Return the (x, y) coordinate for the center point of the cell that contains the specified text.  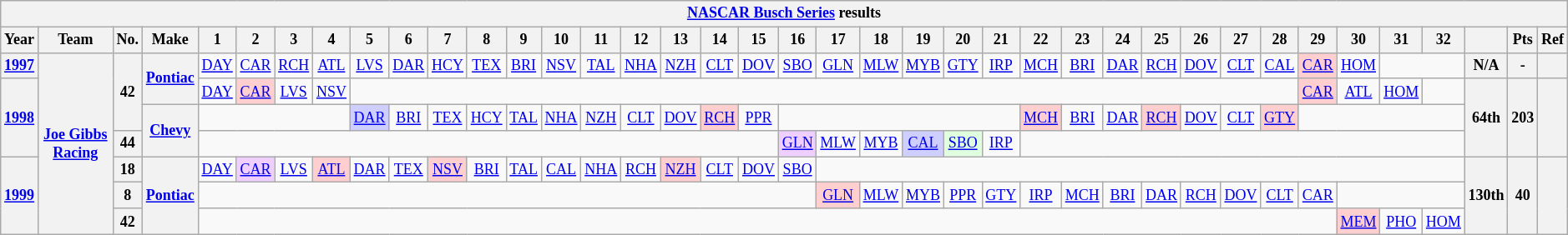
21 (1001, 40)
1997 (20, 65)
31 (1401, 40)
Year (20, 40)
Chevy (170, 130)
Joe Gibbs Racing (75, 143)
Ref (1553, 40)
32 (1444, 40)
Make (170, 40)
24 (1122, 40)
27 (1241, 40)
30 (1358, 40)
4 (332, 40)
PHO (1401, 222)
12 (641, 40)
130th (1486, 196)
23 (1082, 40)
MEM (1358, 222)
22 (1041, 40)
16 (797, 40)
- (1523, 65)
5 (369, 40)
2 (255, 40)
1998 (20, 117)
25 (1162, 40)
19 (923, 40)
9 (524, 40)
17 (838, 40)
Team (75, 40)
64th (1486, 117)
26 (1201, 40)
11 (601, 40)
29 (1318, 40)
7 (448, 40)
20 (963, 40)
Pts (1523, 40)
28 (1280, 40)
10 (561, 40)
1999 (20, 196)
203 (1523, 117)
15 (759, 40)
N/A (1486, 65)
44 (127, 143)
No. (127, 40)
14 (720, 40)
1 (217, 40)
NASCAR Busch Series results (784, 13)
6 (409, 40)
3 (294, 40)
13 (680, 40)
40 (1523, 196)
